Locate the cell with the specified text and output its [X, Y] center coordinate. 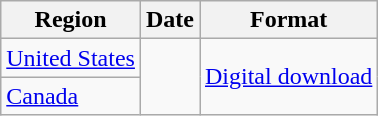
Date [170, 20]
Format [289, 20]
United States [71, 58]
Canada [71, 96]
Region [71, 20]
Digital download [289, 77]
